Provide the (X, Y) coordinate of the cell's center where the given text is located.  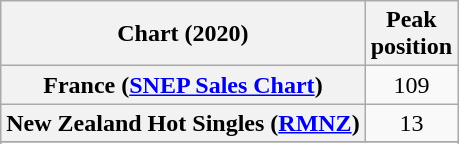
13 (411, 123)
109 (411, 85)
Chart (2020) (183, 34)
New Zealand Hot Singles (RMNZ) (183, 123)
France (SNEP Sales Chart) (183, 85)
Peakposition (411, 34)
